Return (x, y) of the center of cell containing provided text 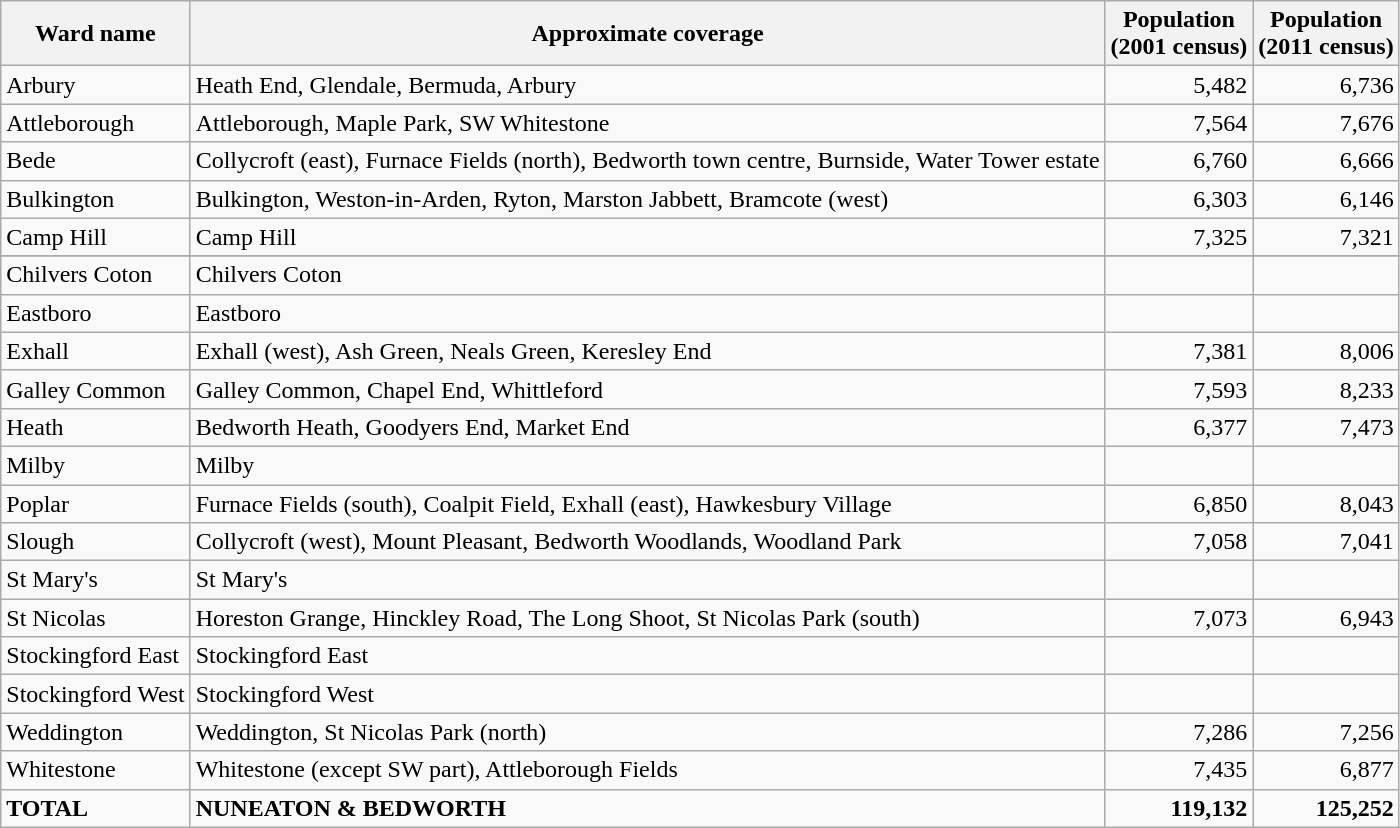
Galley Common (96, 389)
6,943 (1326, 618)
Approximate coverage (648, 34)
Collycroft (west), Mount Pleasant, Bedworth Woodlands, Woodland Park (648, 542)
8,006 (1326, 351)
6,736 (1326, 85)
Bede (96, 161)
Bulkington (96, 199)
7,286 (1179, 732)
7,321 (1326, 237)
Exhall (west), Ash Green, Neals Green, Keresley End (648, 351)
6,877 (1326, 770)
Population(2001 census) (1179, 34)
6,850 (1179, 503)
6,146 (1326, 199)
Collycroft (east), Furnace Fields (north), Bedworth town centre, Burnside, Water Tower estate (648, 161)
NUNEATON & BEDWORTH (648, 808)
125,252 (1326, 808)
7,435 (1179, 770)
Weddington (96, 732)
Whitestone (except SW part), Attleborough Fields (648, 770)
7,041 (1326, 542)
Horeston Grange, Hinckley Road, The Long Shoot, St Nicolas Park (south) (648, 618)
5,482 (1179, 85)
Poplar (96, 503)
8,043 (1326, 503)
Bedworth Heath, Goodyers End, Market End (648, 427)
7,564 (1179, 123)
St Nicolas (96, 618)
Galley Common, Chapel End, Whittleford (648, 389)
Weddington, St Nicolas Park (north) (648, 732)
Ward name (96, 34)
7,593 (1179, 389)
7,058 (1179, 542)
6,666 (1326, 161)
Arbury (96, 85)
7,325 (1179, 237)
TOTAL (96, 808)
Heath (96, 427)
6,760 (1179, 161)
6,303 (1179, 199)
Attleborough, Maple Park, SW Whitestone (648, 123)
6,377 (1179, 427)
8,233 (1326, 389)
7,256 (1326, 732)
Heath End, Glendale, Bermuda, Arbury (648, 85)
Exhall (96, 351)
Slough (96, 542)
Bulkington, Weston-in-Arden, Ryton, Marston Jabbett, Bramcote (west) (648, 199)
Attleborough (96, 123)
Whitestone (96, 770)
Population(2011 census) (1326, 34)
7,073 (1179, 618)
119,132 (1179, 808)
7,676 (1326, 123)
Furnace Fields (south), Coalpit Field, Exhall (east), Hawkesbury Village (648, 503)
7,473 (1326, 427)
7,381 (1179, 351)
